From the cell containing the given text, extract its center point as [X, Y] coordinate. 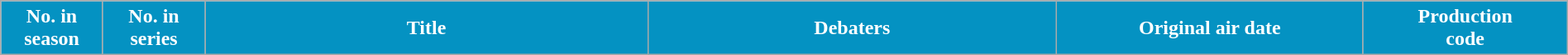
Debaters [852, 28]
No. inseries [154, 28]
Title [427, 28]
Original air date [1209, 28]
Productioncode [1465, 28]
No. inseason [52, 28]
